Extract the (x, y) coordinate from the center of the cell holding the provided text.  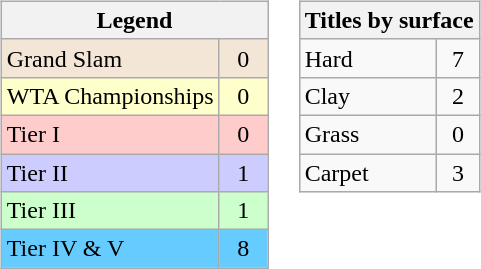
Titles by surface (389, 20)
Hard (368, 58)
Tier IV & V (110, 249)
Clay (368, 96)
8 (244, 249)
Tier I (110, 134)
2 (458, 96)
3 (458, 173)
Legend (134, 20)
Tier III (110, 211)
Grand Slam (110, 58)
Grass (368, 134)
7 (458, 58)
Carpet (368, 173)
Tier II (110, 173)
WTA Championships (110, 96)
